Provide the (X, Y) coordinate of the cell's center where the given text is located.  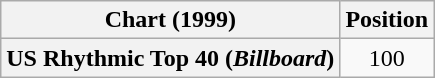
Chart (1999) (170, 20)
US Rhythmic Top 40 (Billboard) (170, 58)
100 (387, 58)
Position (387, 20)
